Scan for the cell matching the given text and deliver its [X, Y] coordinate at center. 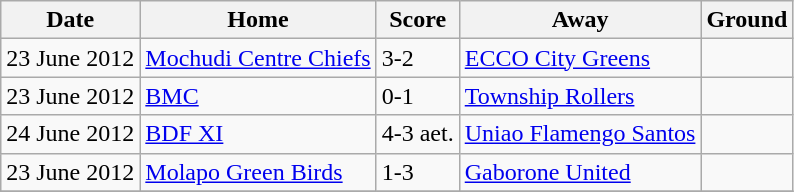
BMC [258, 96]
0-1 [418, 96]
Township Rollers [580, 96]
Score [418, 20]
Date [70, 20]
Gaborone United [580, 172]
4-3 aet. [418, 134]
Uniao Flamengo Santos [580, 134]
Ground [747, 20]
Molapo Green Birds [258, 172]
Mochudi Centre Chiefs [258, 58]
1-3 [418, 172]
BDF XI [258, 134]
ECCO City Greens [580, 58]
Away [580, 20]
24 June 2012 [70, 134]
3-2 [418, 58]
Home [258, 20]
